Output the [X, Y] coordinate of the center of the cell containing the given text.  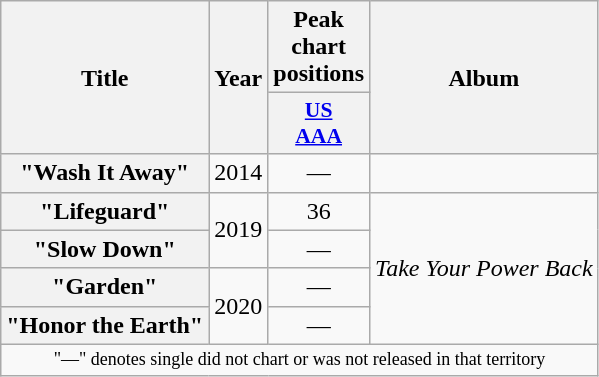
2014 [238, 173]
"Wash It Away" [105, 173]
"Honor the Earth" [105, 325]
Take Your Power Back [484, 268]
Peak chart positions [319, 47]
2020 [238, 306]
36 [319, 211]
"Lifeguard" [105, 211]
Album [484, 78]
Year [238, 78]
USAAA [319, 124]
2019 [238, 230]
"—" denotes single did not chart or was not released in that territory [300, 360]
Title [105, 78]
"Slow Down" [105, 249]
"Garden" [105, 287]
